Identify which cell holds the provided text, then report its [x, y] central coordinate. 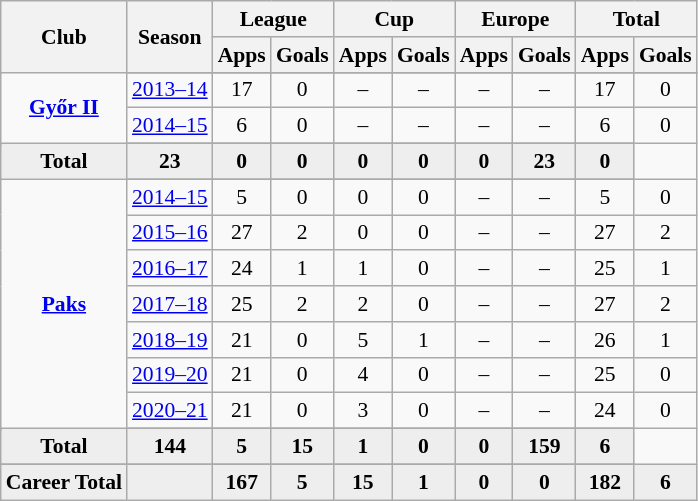
4 [363, 375]
144 [170, 447]
Career Total [64, 482]
182 [605, 482]
2018–19 [170, 340]
2020–21 [170, 411]
159 [544, 447]
167 [242, 482]
Győr II [64, 108]
2017–18 [170, 304]
26 [605, 340]
Cup [394, 19]
2015–16 [170, 233]
2013–14 [170, 90]
3 [363, 411]
Club [64, 36]
Season [170, 36]
League [274, 19]
Europe [516, 19]
2019–20 [170, 375]
Paks [64, 304]
2016–17 [170, 269]
